Provide the (X, Y) coordinate of the cell's center where the given text is located.  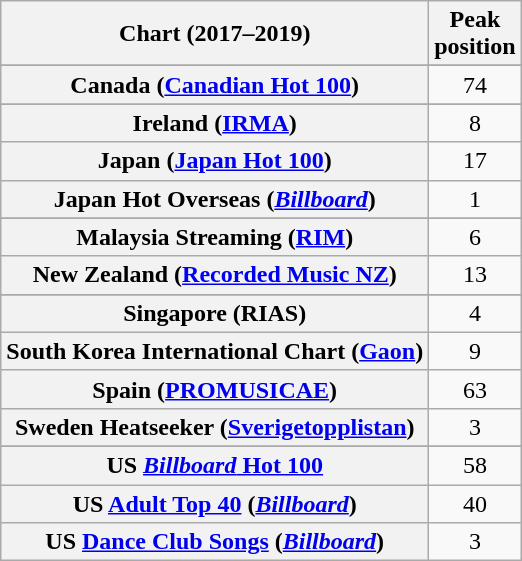
13 (475, 275)
South Korea International Chart (Gaon) (215, 351)
Spain (PROMUSICAE) (215, 389)
New Zealand (Recorded Music NZ) (215, 275)
Malaysia Streaming (RIM) (215, 237)
US Dance Club Songs (Billboard) (215, 542)
4 (475, 313)
US Billboard Hot 100 (215, 465)
Japan (Japan Hot 100) (215, 161)
63 (475, 389)
1 (475, 199)
6 (475, 237)
9 (475, 351)
Chart (2017–2019) (215, 34)
17 (475, 161)
Canada (Canadian Hot 100) (215, 85)
Ireland (IRMA) (215, 123)
Japan Hot Overseas (Billboard) (215, 199)
Singapore (RIAS) (215, 313)
Sweden Heatseeker (Sverigetopplistan) (215, 427)
58 (475, 465)
74 (475, 85)
40 (475, 503)
8 (475, 123)
Peakposition (475, 34)
US Adult Top 40 (Billboard) (215, 503)
